Detect which cell encompasses the target text, then output its (x, y) center coordinate. 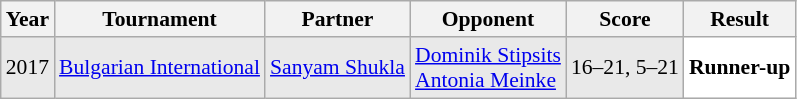
Opponent (488, 19)
Tournament (160, 19)
2017 (28, 68)
Result (740, 19)
Year (28, 19)
Score (625, 19)
Dominik Stipsits Antonia Meinke (488, 68)
Runner-up (740, 68)
Bulgarian International (160, 68)
16–21, 5–21 (625, 68)
Sanyam Shukla (338, 68)
Partner (338, 19)
